Extract the [x, y] coordinate from the center of the cell holding the provided text.  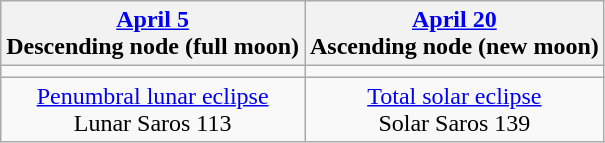
Total solar eclipseSolar Saros 139 [454, 110]
April 20Ascending node (new moon) [454, 34]
Penumbral lunar eclipseLunar Saros 113 [153, 110]
April 5Descending node (full moon) [153, 34]
